Pinpoint the cell where the given text exists, returning its [x, y] midpoint coordinate. 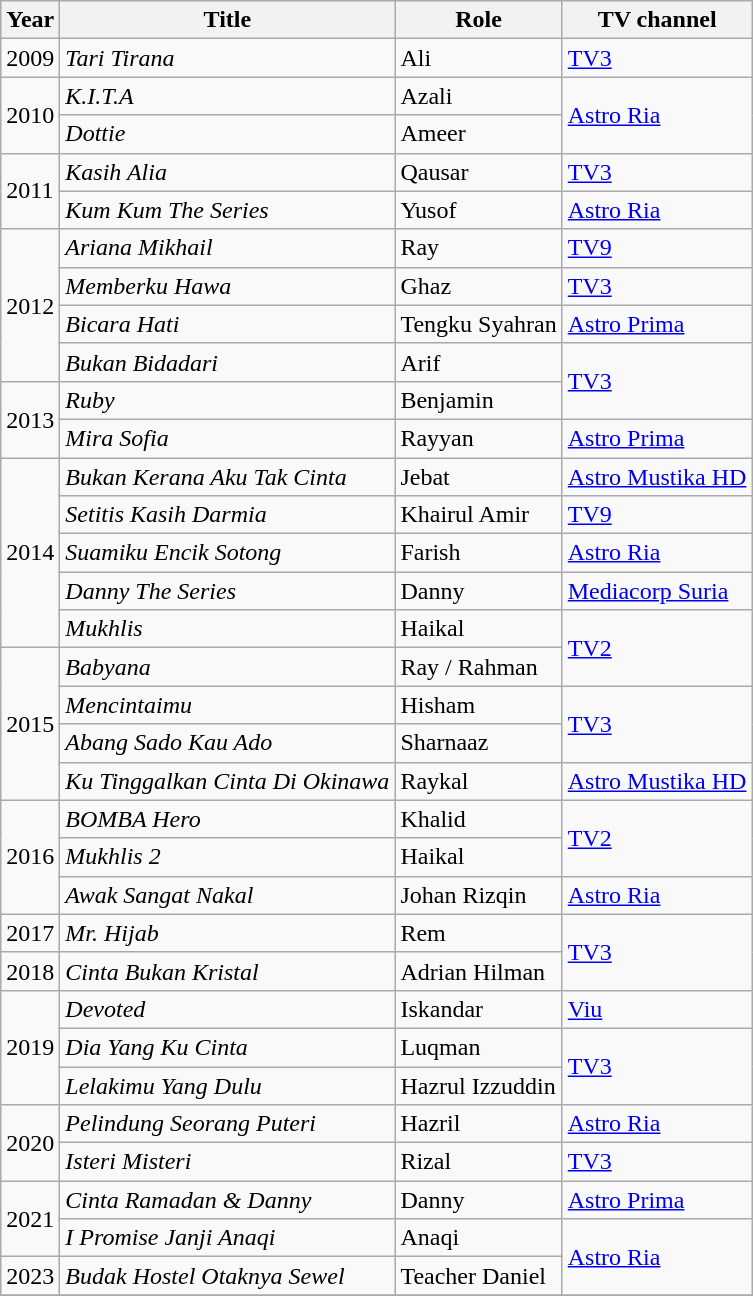
Ghaz [478, 286]
Setitis Kasih Darmia [228, 515]
Ali [478, 58]
Isteri Misteri [228, 1162]
2010 [30, 115]
Mr. Hijab [228, 933]
2015 [30, 724]
Azali [478, 96]
2023 [30, 1276]
Rayyan [478, 438]
Adrian Hilman [478, 971]
Danny The Series [228, 591]
Rem [478, 933]
Bicara Hati [228, 324]
Budak Hostel Otaknya Sewel [228, 1276]
2017 [30, 933]
Cinta Ramadan & Danny [228, 1200]
Khalid [478, 819]
Dottie [228, 134]
2019 [30, 1047]
Kum Kum The Series [228, 210]
Mencintaimu [228, 705]
Memberku Hawa [228, 286]
Role [478, 20]
2012 [30, 305]
Ray [478, 248]
Johan Rizqin [478, 895]
Khairul Amir [478, 515]
Mukhlis [228, 629]
2011 [30, 191]
Viu [657, 1009]
Farish [478, 553]
Tari Tirana [228, 58]
Abang Sado Kau Ado [228, 743]
Pelindung Seorang Puteri [228, 1124]
Cinta Bukan Kristal [228, 971]
Ray / Rahman [478, 667]
K.I.T.A [228, 96]
Rizal [478, 1162]
2020 [30, 1143]
Year [30, 20]
Ku Tinggalkan Cinta Di Okinawa [228, 781]
BOMBA Hero [228, 819]
Teacher Daniel [478, 1276]
2021 [30, 1219]
Ruby [228, 400]
Hazril [478, 1124]
Ameer [478, 134]
2013 [30, 419]
Hazrul Izzuddin [478, 1085]
Benjamin [478, 400]
Ariana Mikhail [228, 248]
Hisham [478, 705]
Iskandar [478, 1009]
2009 [30, 58]
Bukan Bidadari [228, 362]
2014 [30, 553]
Bukan Kerana Aku Tak Cinta [228, 477]
2016 [30, 857]
Devoted [228, 1009]
Babyana [228, 667]
Kasih Alia [228, 172]
Title [228, 20]
Awak Sangat Nakal [228, 895]
Mukhlis 2 [228, 857]
2018 [30, 971]
Arif [478, 362]
Yusof [478, 210]
Sharnaaz [478, 743]
Raykal [478, 781]
Suamiku Encik Sotong [228, 553]
Tengku Syahran [478, 324]
Mediacorp Suria [657, 591]
Jebat [478, 477]
I Promise Janji Anaqi [228, 1238]
Dia Yang Ku Cinta [228, 1047]
Lelakimu Yang Dulu [228, 1085]
Luqman [478, 1047]
Qausar [478, 172]
TV channel [657, 20]
Anaqi [478, 1238]
Mira Sofia [228, 438]
